Determine the [X, Y] coordinate at the center of the cell enclosing the given text.  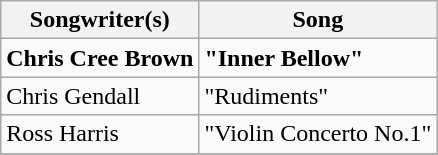
"Inner Bellow" [318, 58]
"Rudiments" [318, 96]
Ross Harris [100, 134]
Songwriter(s) [100, 20]
Song [318, 20]
Chris Gendall [100, 96]
"Violin Concerto No.1" [318, 134]
Chris Cree Brown [100, 58]
